Determine the [X, Y] coordinate at the center of the cell enclosing the given text.  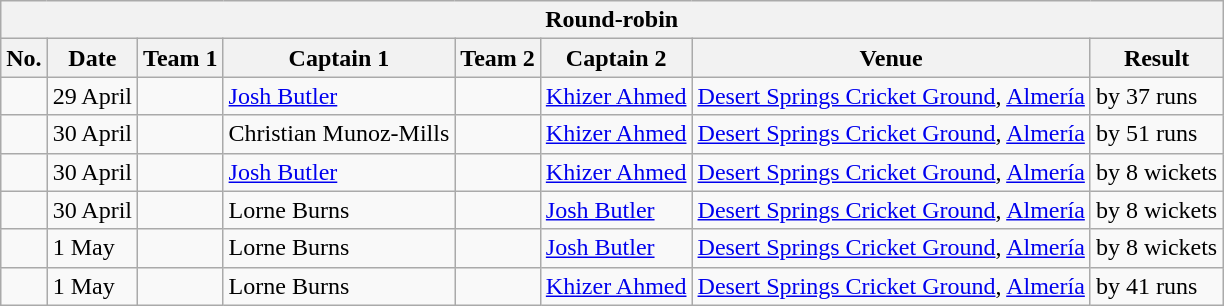
29 April [92, 96]
by 51 runs [1156, 134]
Venue [891, 58]
Team 2 [498, 58]
No. [24, 58]
by 37 runs [1156, 96]
Result [1156, 58]
Captain 2 [616, 58]
Date [92, 58]
Captain 1 [339, 58]
Round-robin [612, 20]
Team 1 [181, 58]
by 41 runs [1156, 286]
Christian Munoz-Mills [339, 134]
